Identify which cell holds the provided text, then report its [x, y] central coordinate. 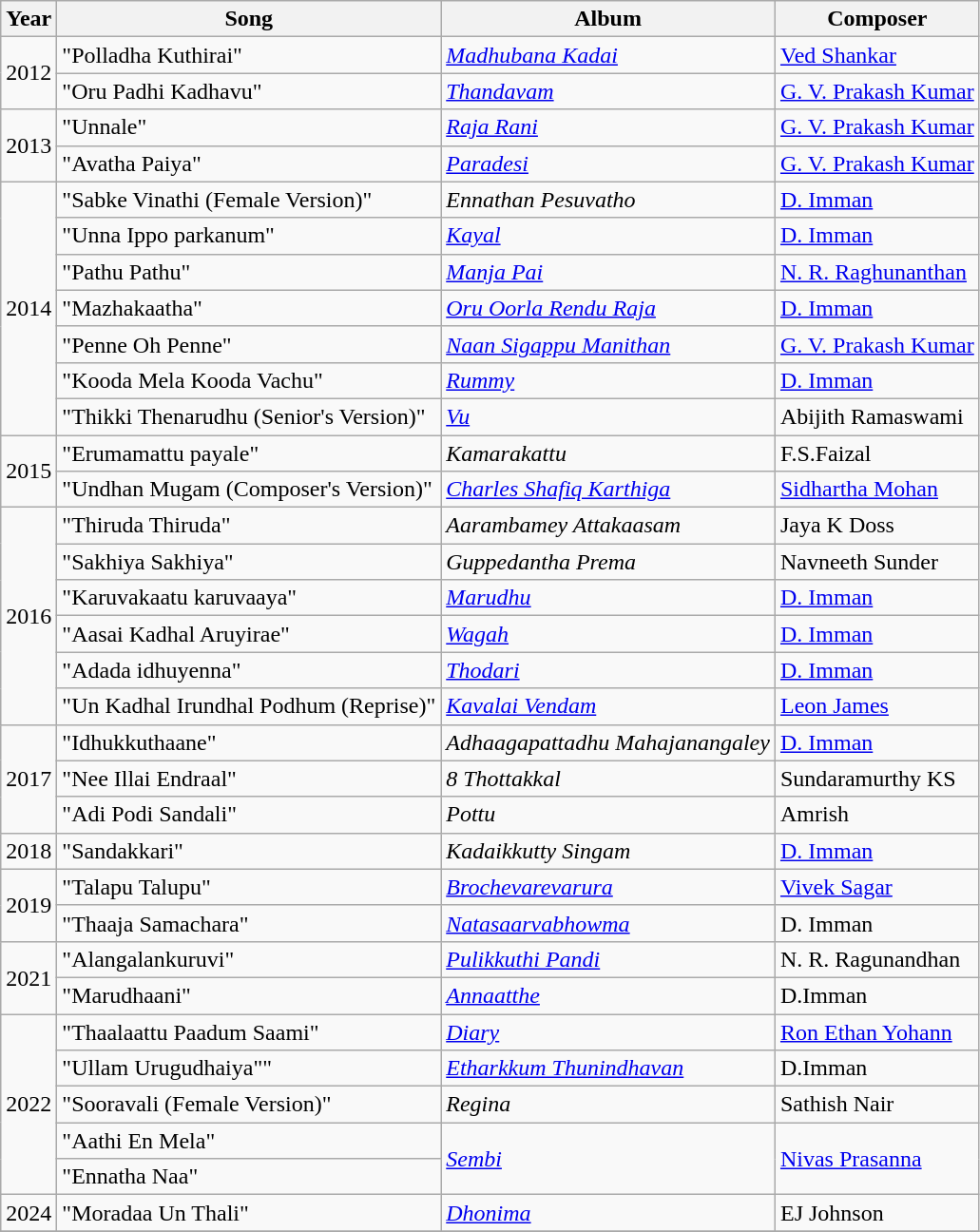
Amrish [876, 815]
Sidhartha Mohan [876, 490]
"Erumamattu payale" [249, 453]
"Aathi En Mela" [249, 1141]
Rummy [608, 380]
"Talapu Talupu" [249, 887]
Thandavam [608, 91]
N. R. Ragunandhan [876, 959]
"Thaaja Samachara" [249, 923]
Album [608, 19]
Paradesi [608, 164]
Vu [608, 416]
"Kooda Mela Kooda Vachu" [249, 380]
"Karuvakaatu karuvaaya" [249, 598]
Ennathan Pesuvatho [608, 200]
2014 [29, 308]
"Oru Padhi Kadhavu" [249, 91]
"Sabke Vinathi (Female Version)" [249, 200]
"Nee Illai Endraal" [249, 779]
"Adi Podi Sandali" [249, 815]
"Mazhakaatha" [249, 308]
Kadaikkutty Singam [608, 851]
Madhubana Kadai [608, 55]
EJ Johnson [876, 1213]
"Polladha Kuthirai" [249, 55]
2017 [29, 779]
"Thikki Thenarudhu (Senior's Version)" [249, 416]
N. R. Raghunanthan [876, 272]
"Marudhaani" [249, 995]
"Moradaa Un Thali" [249, 1213]
Naan Sigappu Manithan [608, 344]
Marudhu [608, 598]
Song [249, 19]
Navneeth Sunder [876, 562]
"Penne Oh Penne" [249, 344]
Ved Shankar [876, 55]
"Pathu Pathu" [249, 272]
"Alangalankuruvi" [249, 959]
2012 [29, 73]
Pulikkuthi Pandi [608, 959]
Wagah [608, 634]
Dhonima [608, 1213]
Ron Ethan Yohann [876, 1031]
"Un Kadhal Irundhal Podhum (Reprise)" [249, 706]
2016 [29, 616]
"Sandakkari" [249, 851]
Adhaagapattadhu Mahajanangaley [608, 742]
2022 [29, 1104]
Nivas Prasanna [876, 1159]
Annaatthe [608, 995]
"Idhukkuthaane" [249, 742]
2018 [29, 851]
Etharkkum Thunindhavan [608, 1068]
Brochevarevarura [608, 887]
Guppedantha Prema [608, 562]
Sathish Nair [876, 1105]
Kayal [608, 236]
"Undhan Mugam (Composer's Version)" [249, 490]
Oru Oorla Rendu Raja [608, 308]
Abijith Ramaswami [876, 416]
"Avatha Paiya" [249, 164]
Manja Pai [608, 272]
Aarambamey Attakaasam [608, 526]
Natasaarvabhowma [608, 923]
8 Thottakkal [608, 779]
2021 [29, 977]
2015 [29, 472]
"Thaalaattu Paadum Saami" [249, 1031]
"Unnale" [249, 127]
Raja Rani [608, 127]
"Unna Ippo parkanum" [249, 236]
F.S.Faizal [876, 453]
Sundaramurthy KS [876, 779]
"Sooravali (Female Version)" [249, 1105]
Charles Shafiq Karthiga [608, 490]
"Sakhiya Sakhiya" [249, 562]
2024 [29, 1213]
Kavalai Vendam [608, 706]
Composer [876, 19]
Sembi [608, 1159]
"Ullam Urugudhaiya"" [249, 1068]
2019 [29, 905]
2013 [29, 145]
Jaya K Doss [876, 526]
"Aasai Kadhal Aruyirae" [249, 634]
"Thiruda Thiruda" [249, 526]
Diary [608, 1031]
"Ennatha Naa" [249, 1177]
Regina [608, 1105]
Kamarakattu [608, 453]
Vivek Sagar [876, 887]
Pottu [608, 815]
Year [29, 19]
"Adada idhuyenna" [249, 670]
Leon James [876, 706]
Thodari [608, 670]
